Output the [x, y] coordinate of the center of the cell containing the given text.  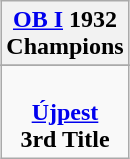
Újpest3rd Title [65, 112]
OB I 1932Champions [65, 34]
